Pinpoint the cell where the given text exists, returning its [x, y] midpoint coordinate. 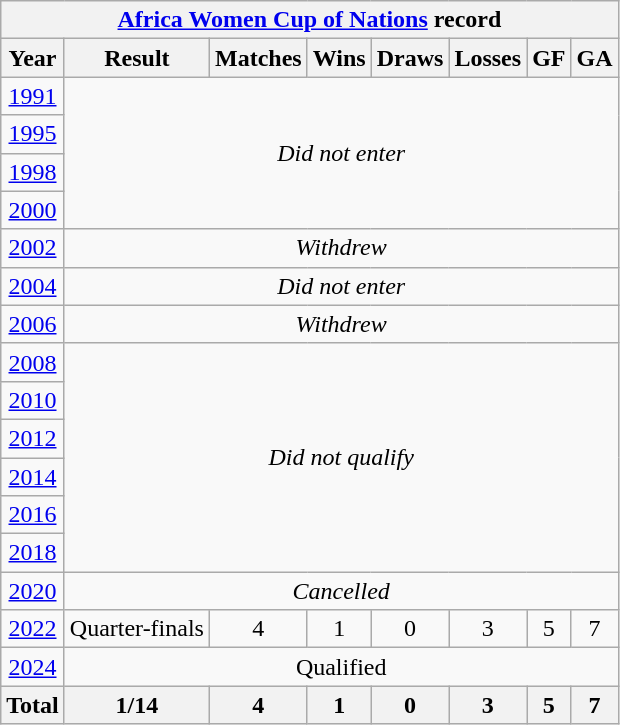
2010 [33, 400]
1995 [33, 134]
2016 [33, 515]
Draws [410, 58]
1998 [33, 172]
2014 [33, 477]
2002 [33, 248]
Result [136, 58]
1991 [33, 96]
2008 [33, 362]
2024 [33, 667]
1/14 [136, 705]
Qualified [341, 667]
2012 [33, 438]
GA [594, 58]
Losses [488, 58]
Africa Women Cup of Nations record [310, 20]
Cancelled [341, 591]
2020 [33, 591]
2000 [33, 210]
2006 [33, 324]
Year [33, 58]
Did not qualify [341, 457]
GF [549, 58]
2022 [33, 629]
Total [33, 705]
Quarter-finals [136, 629]
Matches [258, 58]
2018 [33, 553]
Wins [339, 58]
2004 [33, 286]
